Extract the [X, Y] coordinate from the center of the cell holding the provided text.  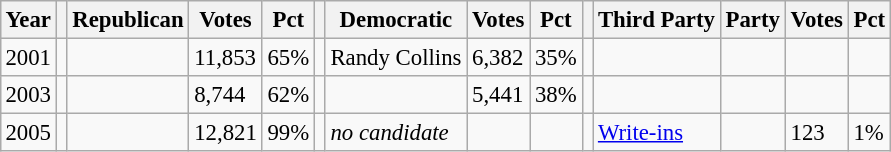
38% [556, 95]
Republican [128, 20]
Third Party [657, 20]
123 [816, 133]
11,853 [226, 57]
5,441 [498, 95]
1% [869, 133]
99% [288, 133]
35% [556, 57]
65% [288, 57]
Randy Collins [396, 57]
no candidate [396, 133]
Year [28, 20]
12,821 [226, 133]
Write-ins [657, 133]
2001 [28, 57]
2005 [28, 133]
62% [288, 95]
Party [752, 20]
6,382 [498, 57]
2003 [28, 95]
Democratic [396, 20]
8,744 [226, 95]
